Capture the cell that displays the provided text and extract its [x, y] central coordinate. 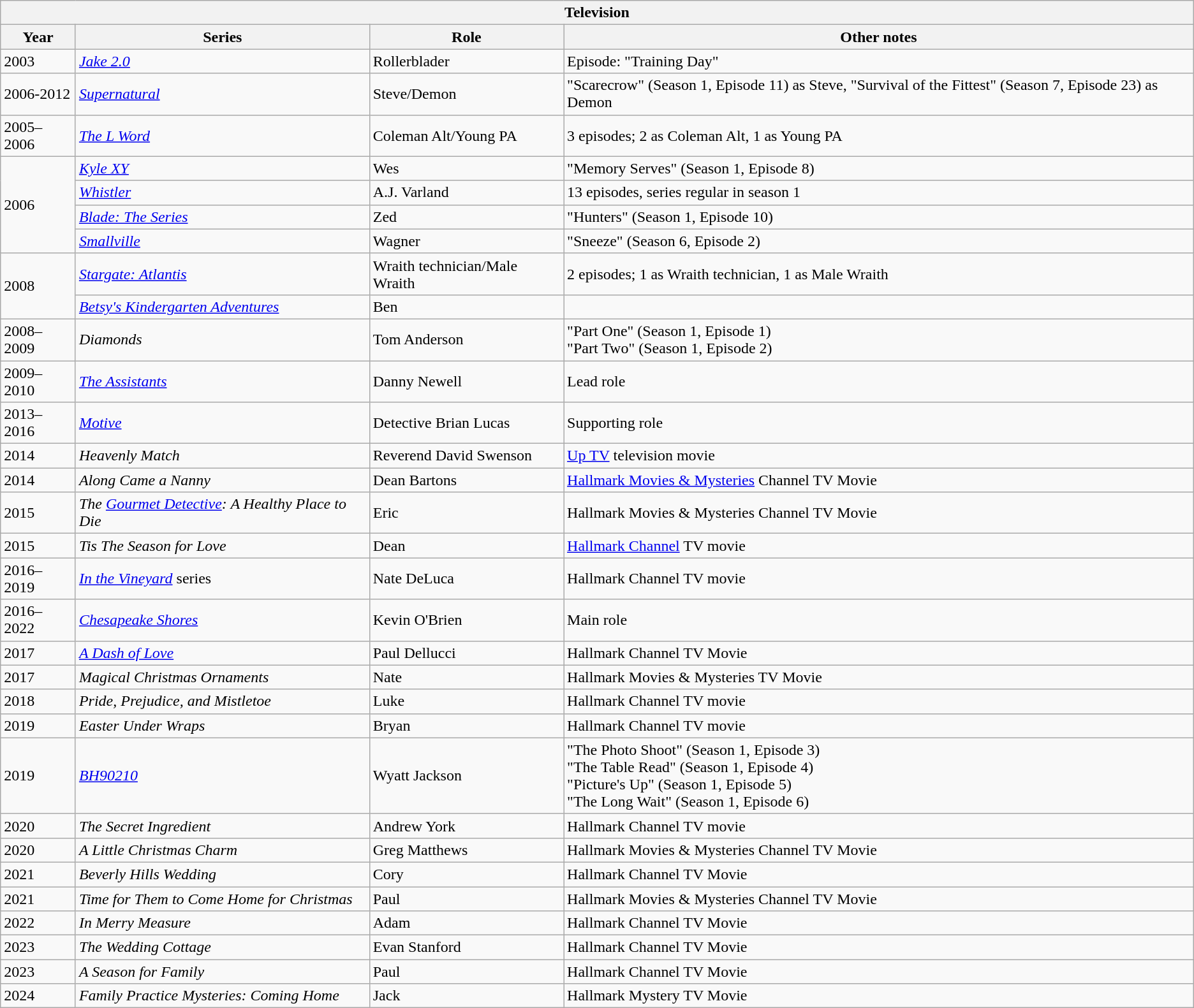
Role [466, 37]
Hallmark Mystery TV Movie [879, 996]
2018 [38, 701]
"Sneeze" (Season 6, Episode 2) [879, 241]
2013–2016 [38, 423]
The L Word [222, 135]
Tis The Season for Love [222, 546]
Kyle XY [222, 168]
Blade: The Series [222, 217]
A Little Christmas Charm [222, 850]
Luke [466, 701]
Reverend David Swenson [466, 456]
A Season for Family [222, 972]
Lead role [879, 381]
Heavenly Match [222, 456]
2016–2022 [38, 620]
2006 [38, 205]
Wes [466, 168]
Greg Matthews [466, 850]
Rollerblader [466, 61]
Family Practice Mysteries: Coming Home [222, 996]
Dean Bartons [466, 480]
Paul Dellucci [466, 653]
Bryan [466, 726]
13 episodes, series regular in season 1 [879, 193]
Cory [466, 874]
2022 [38, 923]
Detective Brian Lucas [466, 423]
Tom Anderson [466, 339]
2 episodes; 1 as Wraith technician, 1 as Male Wraith [879, 274]
The Secret Ingredient [222, 826]
Beverly Hills Wedding [222, 874]
Pride, Prejudice, and Mistletoe [222, 701]
2003 [38, 61]
Wagner [466, 241]
In the Vineyard series [222, 579]
Chesapeake Shores [222, 620]
"Scarecrow" (Season 1, Episode 11) as Steve, "Survival of the Fittest" (Season 7, Episode 23) as Demon [879, 94]
The Wedding Cottage [222, 947]
Coleman Alt/Young PA [466, 135]
Supporting role [879, 423]
Nate [466, 677]
Betsy's Kindergarten Adventures [222, 307]
Ben [466, 307]
Dean [466, 546]
Motive [222, 423]
Nate DeLuca [466, 579]
The Gourmet Detective: A Healthy Place to Die [222, 513]
Magical Christmas Ornaments [222, 677]
Wraith technician/Male Wraith [466, 274]
Whistler [222, 193]
2006-2012 [38, 94]
2016–2019 [38, 579]
Television [597, 13]
Diamonds [222, 339]
The Assistants [222, 381]
2024 [38, 996]
Hallmark Movies & Mysteries TV Movie [879, 677]
Jack [466, 996]
3 episodes; 2 as Coleman Alt, 1 as Young PA [879, 135]
Time for Them to Come Home for Christmas [222, 898]
Easter Under Wraps [222, 726]
Along Came a Nanny [222, 480]
Danny Newell [466, 381]
Andrew York [466, 826]
Smallville [222, 241]
"Part One" (Season 1, Episode 1)"Part Two" (Season 1, Episode 2) [879, 339]
Zed [466, 217]
BH90210 [222, 775]
"Memory Serves" (Season 1, Episode 8) [879, 168]
Episode: "Training Day" [879, 61]
Up TV television movie [879, 456]
2009–2010 [38, 381]
Adam [466, 923]
Main role [879, 620]
2008 [38, 286]
Kevin O'Brien [466, 620]
Wyatt Jackson [466, 775]
Series [222, 37]
Eric [466, 513]
Jake 2.0 [222, 61]
Year [38, 37]
2005–2006 [38, 135]
"Hunters" (Season 1, Episode 10) [879, 217]
A.J. Varland [466, 193]
2008–2009 [38, 339]
In Merry Measure [222, 923]
Other notes [879, 37]
A Dash of Love [222, 653]
Supernatural [222, 94]
Stargate: Atlantis [222, 274]
Evan Stanford [466, 947]
Steve/Demon [466, 94]
